Find where the given text appears and provide that cell's center as (X, Y) coordinate. 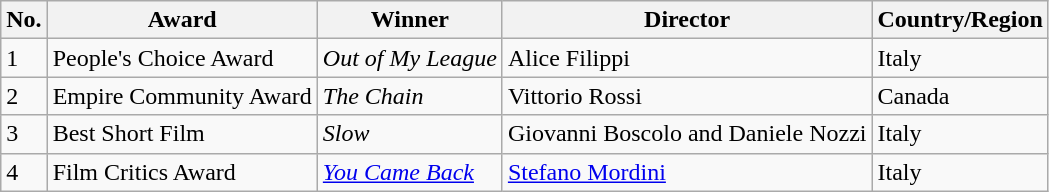
Out of My League (410, 58)
Empire Community Award (182, 96)
Best Short Film (182, 134)
3 (24, 134)
The Chain (410, 96)
People's Choice Award (182, 58)
Winner (410, 20)
4 (24, 172)
You Came Back (410, 172)
1 (24, 58)
Stefano Mordini (687, 172)
Slow (410, 134)
Vittorio Rossi (687, 96)
Film Critics Award (182, 172)
Giovanni Boscolo and Daniele Nozzi (687, 134)
No. (24, 20)
Award (182, 20)
Alice Filippi (687, 58)
Canada (960, 96)
Country/Region (960, 20)
Director (687, 20)
2 (24, 96)
